Search for the cell housing the specified text and yield its [X, Y] center coordinate. 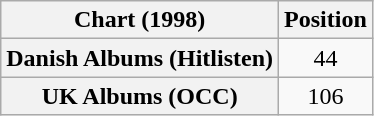
44 [326, 58]
Position [326, 20]
106 [326, 96]
UK Albums (OCC) [140, 96]
Danish Albums (Hitlisten) [140, 58]
Chart (1998) [140, 20]
